Detect which cell encompasses the target text, then output its (X, Y) center coordinate. 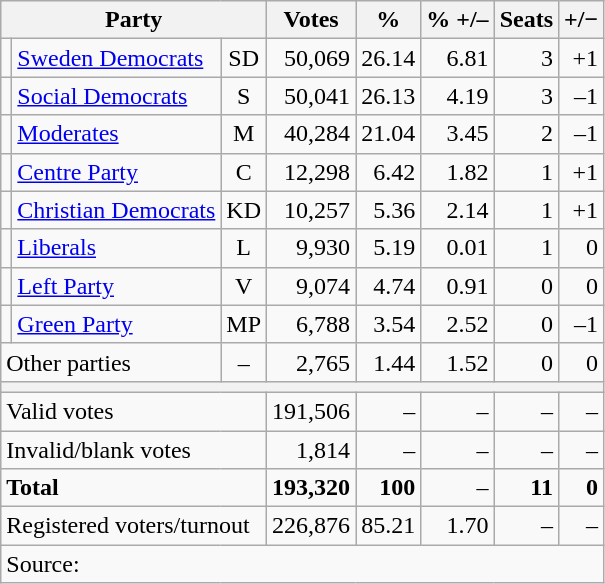
0.01 (458, 248)
3.45 (458, 134)
Valid votes (134, 411)
C (244, 172)
S (244, 96)
11 (526, 488)
6.81 (458, 58)
Liberals (116, 248)
2.14 (458, 210)
191,506 (312, 411)
26.14 (388, 58)
12,298 (312, 172)
10,257 (312, 210)
4.74 (388, 286)
85.21 (388, 526)
1.82 (458, 172)
100 (388, 488)
4.19 (458, 96)
Moderates (116, 134)
5.19 (388, 248)
Social Democrats (116, 96)
Left Party (116, 286)
SD (244, 58)
2,765 (312, 362)
Source: (302, 564)
6,788 (312, 324)
26.13 (388, 96)
1.52 (458, 362)
Sweden Democrats (116, 58)
9,074 (312, 286)
Seats (526, 20)
1.44 (388, 362)
226,876 (312, 526)
1,814 (312, 449)
6.42 (388, 172)
Centre Party (116, 172)
Party (134, 20)
193,320 (312, 488)
Total (134, 488)
+/− (582, 20)
3.54 (388, 324)
% +/– (458, 20)
L (244, 248)
Votes (312, 20)
5.36 (388, 210)
Registered voters/turnout (134, 526)
KD (244, 210)
V (244, 286)
M (244, 134)
Christian Democrats (116, 210)
2.52 (458, 324)
2 (526, 134)
% (388, 20)
50,069 (312, 58)
MP (244, 324)
9,930 (312, 248)
21.04 (388, 134)
40,284 (312, 134)
0.91 (458, 286)
Other parties (111, 362)
1.70 (458, 526)
Invalid/blank votes (134, 449)
Green Party (116, 324)
50,041 (312, 96)
